Detect which cell encompasses the target text, then output its [x, y] center coordinate. 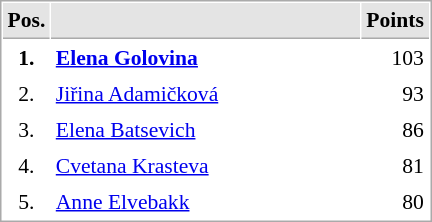
Elena Golovina [206, 57]
93 [396, 93]
Points [396, 21]
2. [26, 93]
86 [396, 129]
103 [396, 57]
5. [26, 201]
Anne Elvebakk [206, 201]
Jiřina Adamičková [206, 93]
1. [26, 57]
3. [26, 129]
81 [396, 165]
Cvetana Krasteva [206, 165]
4. [26, 165]
Pos. [26, 21]
Elena Batsevich [206, 129]
80 [396, 201]
